Determine the (x, y) coordinate at the center of the cell enclosing the given text.  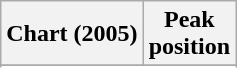
Peakposition (189, 34)
Chart (2005) (72, 34)
